Find where the given text appears and provide that cell's center as [x, y] coordinate. 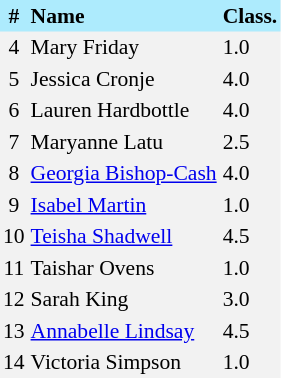
Taishar Ovens [124, 268]
14 [14, 362]
Jessica Cronje [124, 79]
7 [14, 142]
11 [14, 268]
5 [14, 79]
9 [14, 205]
Lauren Hardbottle [124, 110]
Sarah King [124, 300]
Georgia Bishop-Cash [124, 174]
Class. [250, 16]
Teisha Shadwell [124, 236]
Victoria Simpson [124, 362]
12 [14, 300]
Isabel Martin [124, 205]
# [14, 16]
6 [14, 110]
8 [14, 174]
Annabelle Lindsay [124, 331]
Name [124, 16]
3.0 [250, 300]
Mary Friday [124, 48]
10 [14, 236]
13 [14, 331]
Maryanne Latu [124, 142]
2.5 [250, 142]
4 [14, 48]
